Determine the (X, Y) coordinate at the center of the cell enclosing the given text.  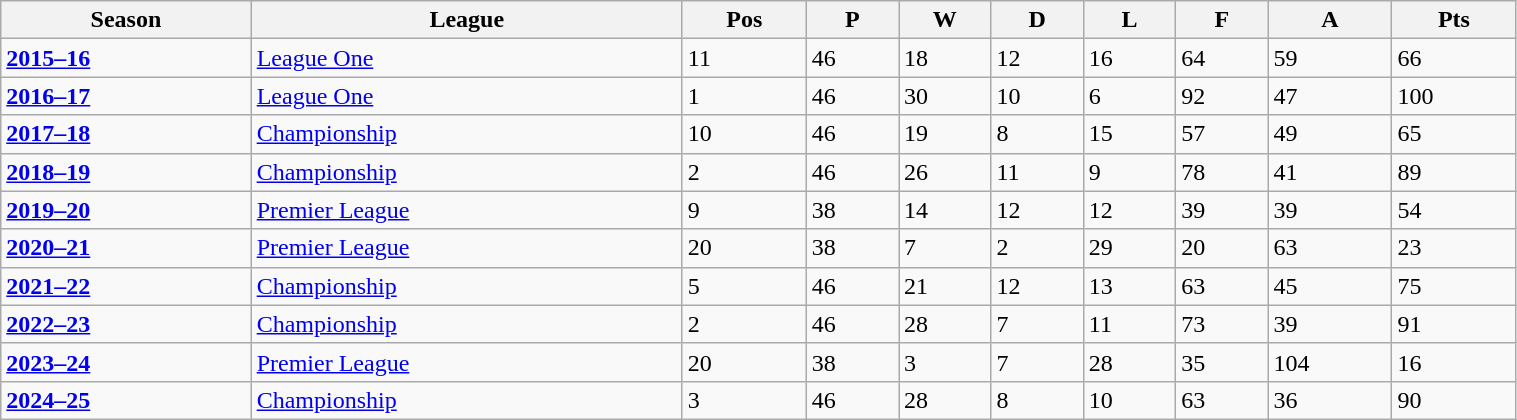
6 (1129, 96)
19 (945, 134)
15 (1129, 134)
13 (1129, 286)
90 (1454, 400)
57 (1222, 134)
92 (1222, 96)
100 (1454, 96)
59 (1330, 58)
2016–17 (126, 96)
F (1222, 20)
D (1037, 20)
45 (1330, 286)
36 (1330, 400)
2019–20 (126, 210)
2018–19 (126, 172)
1 (744, 96)
54 (1454, 210)
2021–22 (126, 286)
2015–16 (126, 58)
2022–23 (126, 324)
Pts (1454, 20)
29 (1129, 248)
78 (1222, 172)
75 (1454, 286)
2024–25 (126, 400)
66 (1454, 58)
W (945, 20)
5 (744, 286)
41 (1330, 172)
89 (1454, 172)
League (466, 20)
26 (945, 172)
2023–24 (126, 362)
47 (1330, 96)
30 (945, 96)
23 (1454, 248)
2020–21 (126, 248)
2017–18 (126, 134)
65 (1454, 134)
Pos (744, 20)
64 (1222, 58)
104 (1330, 362)
P (852, 20)
73 (1222, 324)
49 (1330, 134)
L (1129, 20)
21 (945, 286)
A (1330, 20)
18 (945, 58)
35 (1222, 362)
14 (945, 210)
91 (1454, 324)
Season (126, 20)
